For the text-containing cell, return its midpoint in [X, Y] coordinate format. 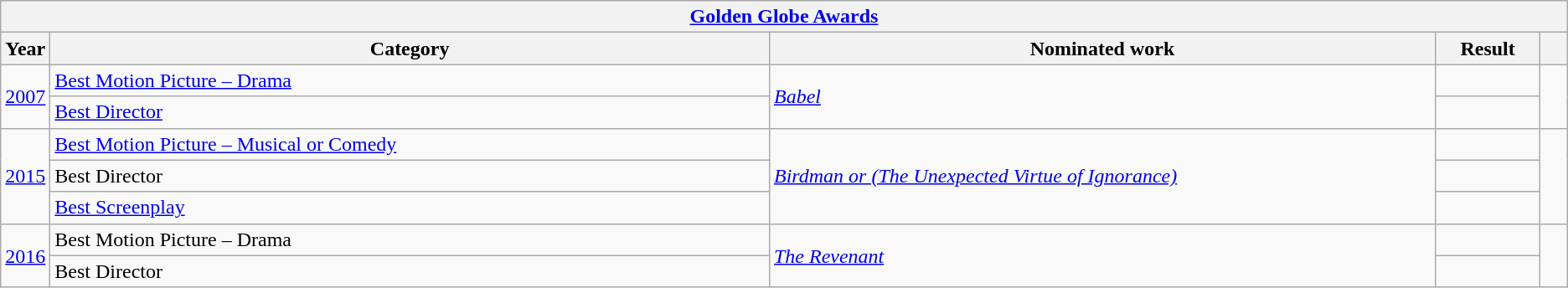
Nominated work [1102, 49]
Best Screenplay [410, 208]
2007 [25, 96]
2016 [25, 255]
The Revenant [1102, 255]
Category [410, 49]
Best Motion Picture – Musical or Comedy [410, 144]
2015 [25, 176]
Babel [1102, 96]
Year [25, 49]
Birdman or (The Unexpected Virtue of Ignorance) [1102, 176]
Golden Globe Awards [784, 17]
Result [1488, 49]
